Determine the [X, Y] coordinate at the center of the cell enclosing the given text.  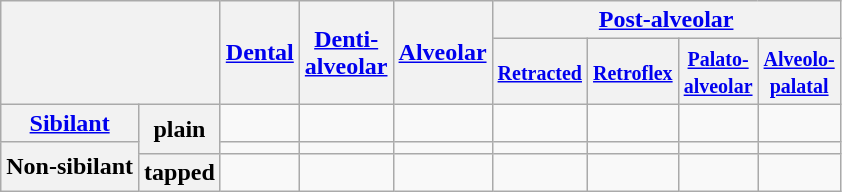
Alveolar [442, 52]
Alveolo-palatal [799, 72]
tapped [180, 172]
Retroflex [634, 72]
Post-alveolar [666, 20]
Palato-alveolar [718, 72]
Dental [260, 52]
Sibilant [70, 123]
Retracted [540, 72]
plain [180, 128]
Denti-alveolar [346, 52]
Non-sibilant [70, 166]
